Find where the given text appears and provide that cell's center as (x, y) coordinate. 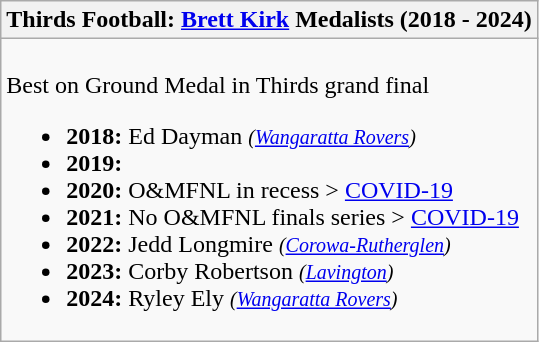
Thirds Football: Brett Kirk Medalists (2018 - 2024) (270, 20)
